Pinpoint the cell where the given text exists, returning its (x, y) midpoint coordinate. 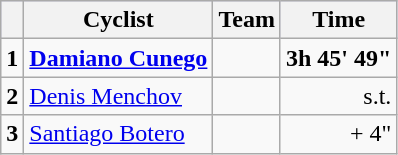
Santiago Botero (118, 134)
Damiano Cunego (118, 58)
Time (338, 20)
Team (247, 20)
1 (12, 58)
3h 45' 49" (338, 58)
Denis Menchov (118, 96)
+ 4" (338, 134)
s.t. (338, 96)
Cyclist (118, 20)
2 (12, 96)
3 (12, 134)
